Extract the [X, Y] coordinate from the center of the cell holding the provided text.  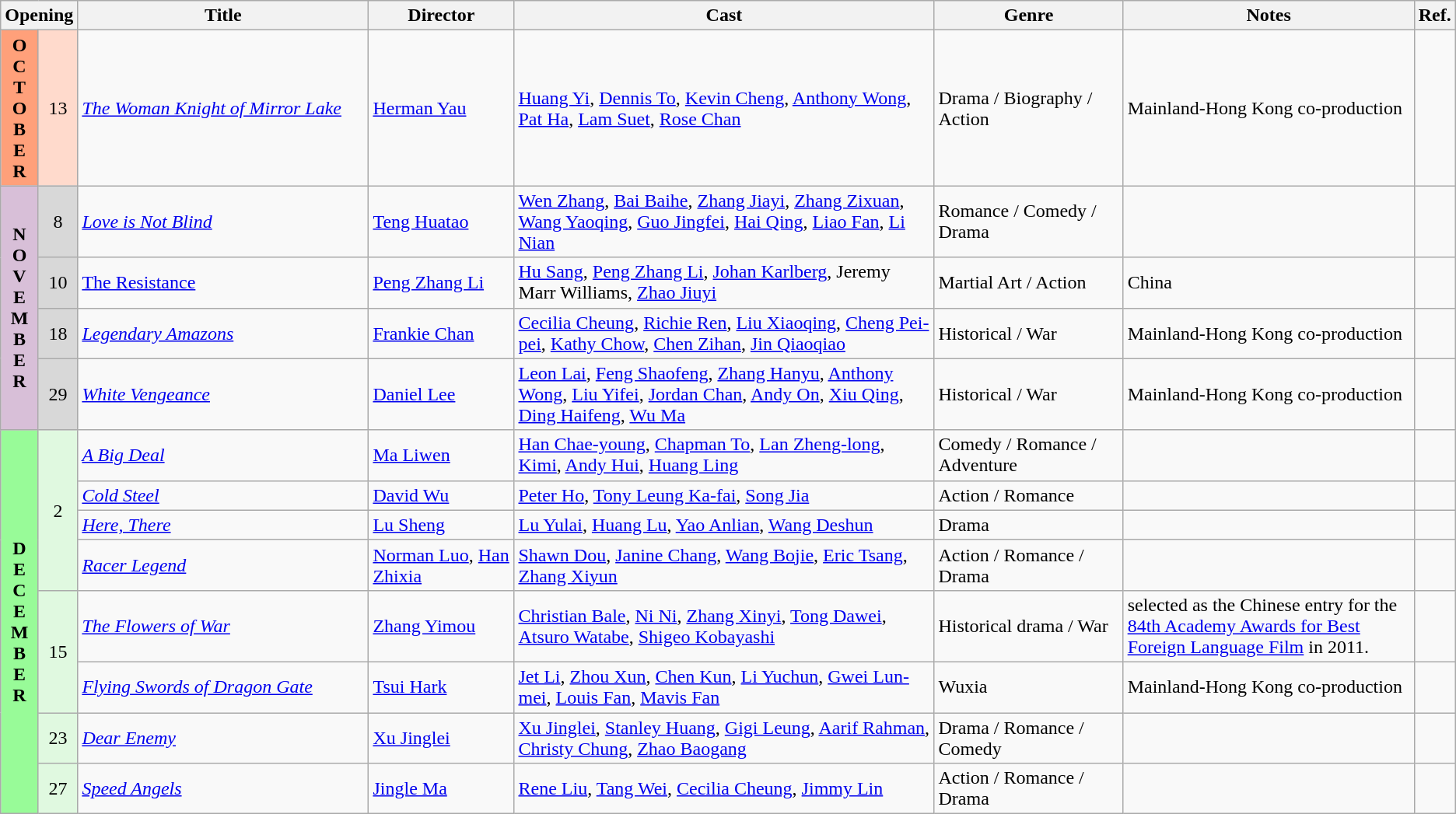
NOVEMBER [20, 308]
27 [58, 788]
Christian Bale, Ni Ni, Zhang Xinyi, Tong Dawei, Atsuro Watabe, Shigeo Kobayashi [724, 626]
13 [58, 108]
DECEMBER [20, 622]
2 [58, 510]
Notes [1269, 16]
China [1269, 283]
29 [58, 394]
10 [58, 283]
Historical drama / War [1028, 626]
Romance / Comedy / Drama [1028, 222]
Genre [1028, 16]
Wen Zhang, Bai Baihe, Zhang Jiayi, Zhang Zixuan, Wang Yaoqing, Guo Jingfei, Hai Qing, Liao Fan, Li Nian [724, 222]
Herman Yau [442, 108]
Norman Luo, Han Zhixia [442, 564]
Frankie Chan [442, 333]
Jingle Ma [442, 788]
Shawn Dou, Janine Chang, Wang Bojie, Eric Tsang, Zhang Xiyun [724, 564]
Leon Lai, Feng Shaofeng, Zhang Hanyu, Anthony Wong, Liu Yifei, Jordan Chan, Andy On, Xiu Qing, Ding Haifeng, Wu Ma [724, 394]
The Flowers of War [223, 626]
Ref. [1434, 16]
Legendary Amazons [223, 333]
Lu Yulai, Huang Lu, Yao Anlian, Wang Deshun [724, 525]
Flying Swords of Dragon Gate [223, 687]
Xu Jinglei [442, 737]
A Big Deal [223, 456]
Cecilia Cheung, Richie Ren, Liu Xiaoqing, Cheng Pei-pei, Kathy Chow, Chen Zihan, Jin Qiaoqiao [724, 333]
Opening [39, 16]
Drama / Biography / Action [1028, 108]
18 [58, 333]
Peng Zhang Li [442, 283]
Hu Sang, Peng Zhang Li, Johan Karlberg, Jeremy Marr Williams, Zhao Jiuyi [724, 283]
Wuxia [1028, 687]
Here, There [223, 525]
23 [58, 737]
Teng Huatao [442, 222]
Peter Ho, Tony Leung Ka-fai, Song Jia [724, 495]
Cast [724, 16]
Love is Not Blind [223, 222]
Director [442, 16]
Tsui Hark [442, 687]
The Woman Knight of Mirror Lake [223, 108]
Daniel Lee [442, 394]
Xu Jinglei, Stanley Huang, Gigi Leung, Aarif Rahman, Christy Chung, Zhao Baogang [724, 737]
Action / Romance [1028, 495]
Cold Steel [223, 495]
White Vengeance [223, 394]
selected as the Chinese entry for the 84th Academy Awards for Best Foreign Language Film in 2011. [1269, 626]
Ma Liwen [442, 456]
Rene Liu, Tang Wei, Cecilia Cheung, Jimmy Lin [724, 788]
Dear Enemy [223, 737]
Huang Yi, Dennis To, Kevin Cheng, Anthony Wong, Pat Ha, Lam Suet, Rose Chan [724, 108]
Lu Sheng [442, 525]
Title [223, 16]
Drama / Romance / Comedy [1028, 737]
Drama [1028, 525]
OCTOBER [20, 108]
David Wu [442, 495]
8 [58, 222]
Han Chae-young, Chapman To, Lan Zheng-long, Kimi, Andy Hui, Huang Ling [724, 456]
The Resistance [223, 283]
15 [58, 652]
Racer Legend [223, 564]
Martial Art / Action [1028, 283]
Jet Li, Zhou Xun, Chen Kun, Li Yuchun, Gwei Lun-mei, Louis Fan, Mavis Fan [724, 687]
Zhang Yimou [442, 626]
Speed Angels [223, 788]
Comedy / Romance / Adventure [1028, 456]
